Detect which cell encompasses the target text, then output its [x, y] center coordinate. 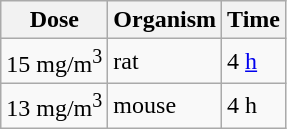
Organism [165, 20]
Time [254, 20]
rat [165, 62]
Dose [54, 20]
mouse [165, 106]
13 mg/m3 [54, 106]
15 mg/m3 [54, 62]
